Return the (X, Y) coordinate for the center point of the cell that contains the specified text.  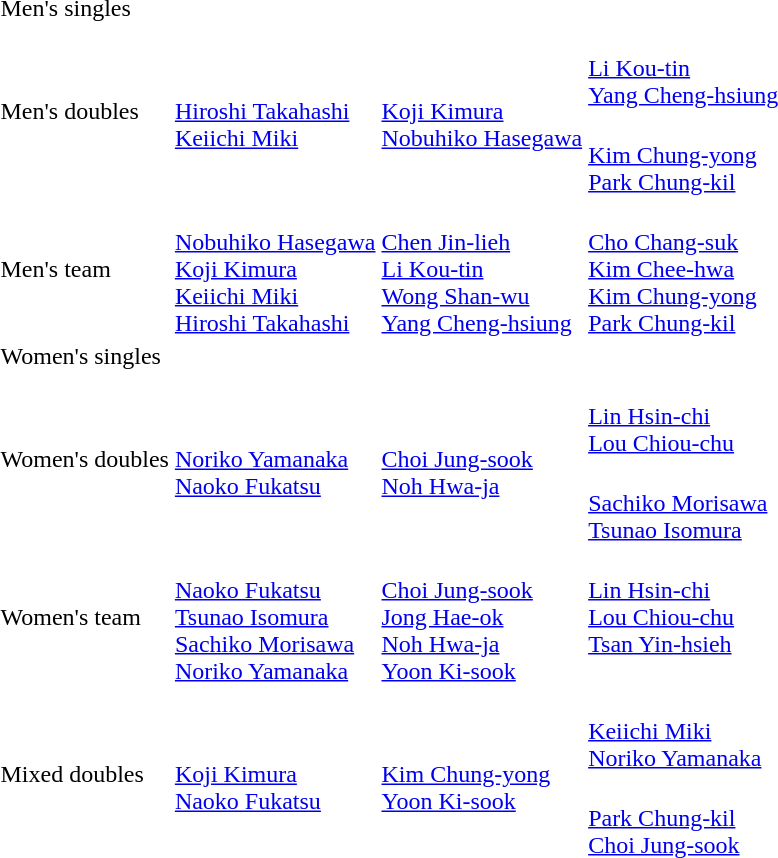
Choi Jung-sookNoh Hwa-ja (482, 460)
Nobuhiko HasegawaKoji KimuraKeiichi MikiHiroshi Takahashi (275, 269)
Chen Jin-liehLi Kou-tinWong Shan-wuYang Cheng-hsiung (482, 269)
Koji KimuraNobuhiko Hasegawa (482, 112)
Choi Jung-sookJong Hae-okNoh Hwa-jaYoon Ki-sook (482, 617)
Noriko YamanakaNaoko Fukatsu (275, 460)
Naoko FukatsuTsunao IsomuraSachiko MorisawaNoriko Yamanaka (275, 617)
Hiroshi TakahashiKeiichi Miki (275, 112)
